Identify which cell holds the provided text, then report its (X, Y) central coordinate. 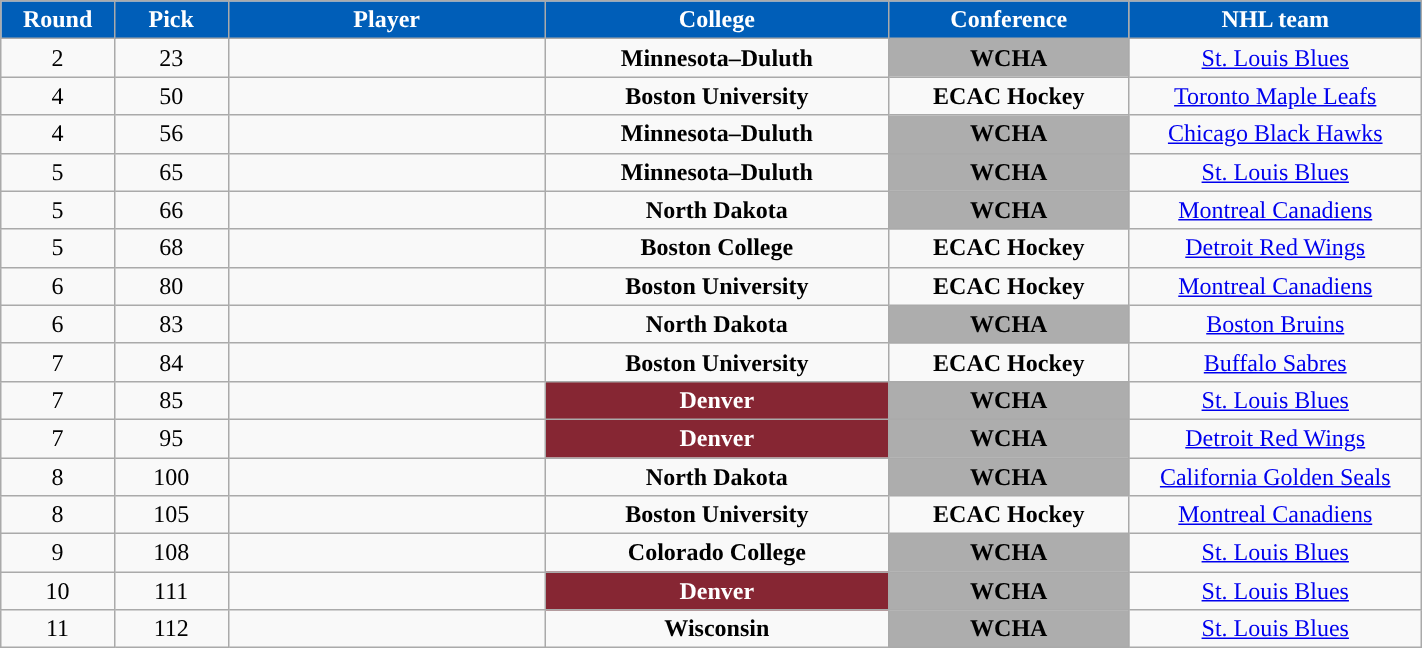
10 (58, 591)
Wisconsin (716, 629)
100 (171, 477)
84 (171, 362)
Conference (1008, 20)
66 (171, 210)
Colorado College (716, 553)
California Golden Seals (1275, 477)
Boston College (716, 248)
Player (386, 20)
50 (171, 96)
68 (171, 248)
85 (171, 400)
56 (171, 134)
11 (58, 629)
111 (171, 591)
83 (171, 324)
108 (171, 553)
105 (171, 515)
Chicago Black Hawks (1275, 134)
Round (58, 20)
65 (171, 172)
Toronto Maple Leafs (1275, 96)
112 (171, 629)
NHL team (1275, 20)
9 (58, 553)
Boston Bruins (1275, 324)
80 (171, 286)
23 (171, 58)
Pick (171, 20)
2 (58, 58)
95 (171, 438)
Buffalo Sabres (1275, 362)
College (716, 20)
